Determine the (X, Y) coordinate at the center of the cell enclosing the given text.  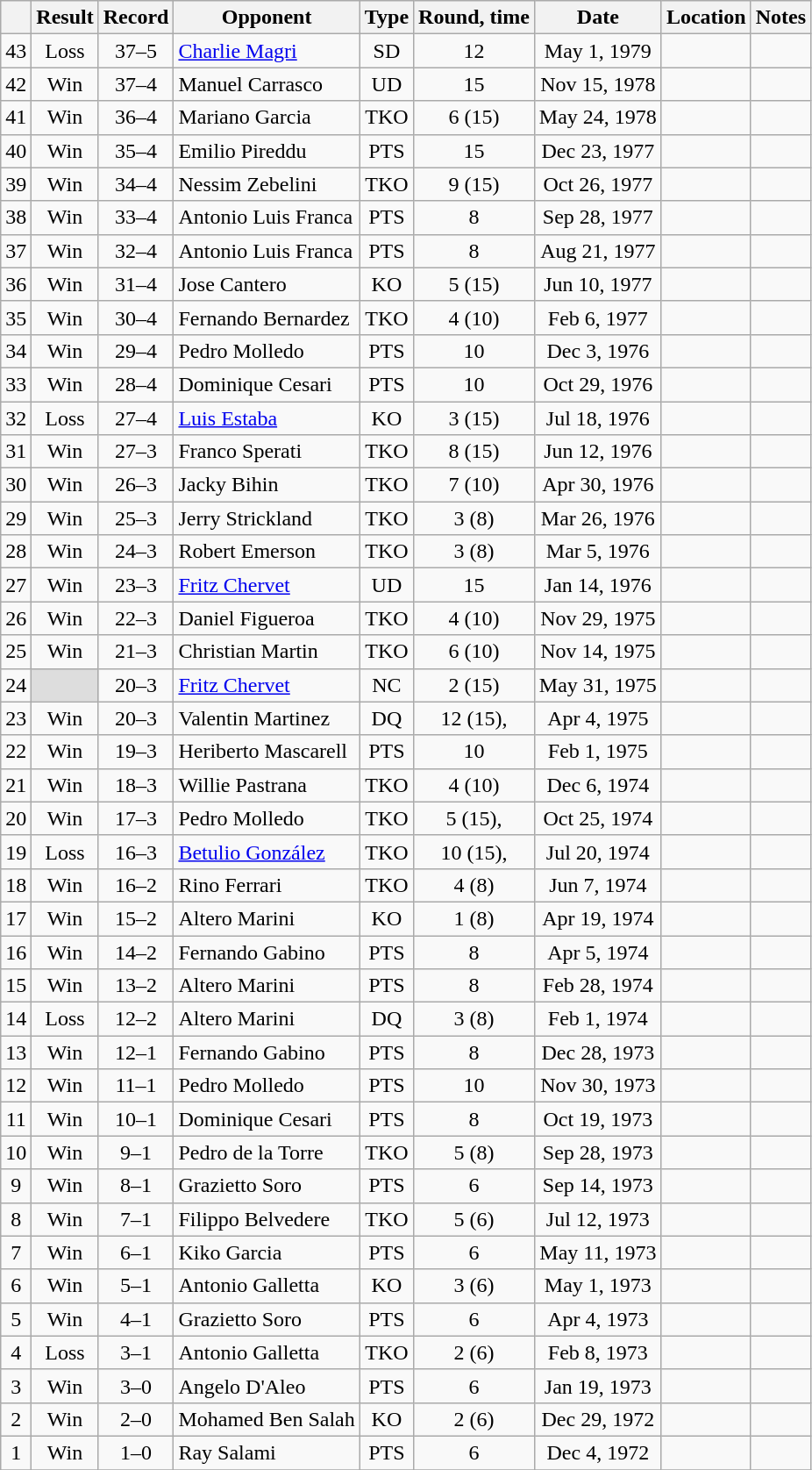
12–2 (136, 1019)
28–4 (136, 384)
37–5 (136, 51)
Dec 28, 1973 (598, 1053)
Mar 26, 1976 (598, 518)
5 (15) (474, 284)
36–4 (136, 118)
Oct 25, 1974 (598, 818)
9 (15) (474, 184)
Type (386, 18)
24 (16, 685)
Nov 29, 1975 (598, 618)
10 (15), (474, 852)
9 (16, 1186)
8–1 (136, 1186)
6–1 (136, 1252)
24–3 (136, 552)
19–3 (136, 752)
Manuel Carrasco (267, 84)
10–1 (136, 1119)
Ray Salami (267, 1452)
27–3 (136, 452)
Jun 7, 1974 (598, 885)
Mohamed Ben Salah (267, 1419)
32–4 (136, 251)
Oct 19, 1973 (598, 1119)
Jun 12, 1976 (598, 452)
34–4 (136, 184)
22 (16, 752)
May 31, 1975 (598, 685)
37 (16, 251)
Apr 4, 1973 (598, 1319)
6 (10) (474, 652)
18 (16, 885)
Apr 5, 1974 (598, 952)
26 (16, 618)
4 (16, 1352)
NC (386, 685)
Jose Cantero (267, 284)
Jerry Strickland (267, 518)
3 (6) (474, 1286)
May 11, 1973 (598, 1252)
35–4 (136, 151)
16–2 (136, 885)
16–3 (136, 852)
2 (16, 1419)
4 (8) (474, 885)
18–3 (136, 785)
Nov 15, 1978 (598, 84)
11–1 (136, 1086)
Jan 14, 1976 (598, 585)
38 (16, 218)
12–1 (136, 1053)
20 (16, 818)
39 (16, 184)
Feb 1, 1975 (598, 752)
5–1 (136, 1286)
21 (16, 785)
33–4 (136, 218)
Jul 12, 1973 (598, 1219)
Filippo Belvedere (267, 1219)
7–1 (136, 1219)
2–0 (136, 1419)
5 (6) (474, 1219)
Daniel Figueroa (267, 618)
Oct 26, 1977 (598, 184)
Result (65, 18)
12 (15), (474, 718)
14–2 (136, 952)
41 (16, 118)
27–4 (136, 418)
Valentin Martinez (267, 718)
5 (15), (474, 818)
Record (136, 18)
Franco Sperati (267, 452)
Nov 14, 1975 (598, 652)
Nov 30, 1973 (598, 1086)
14 (16, 1019)
Sep 28, 1973 (598, 1152)
37–4 (136, 84)
6 (15) (474, 118)
21–3 (136, 652)
Charlie Magri (267, 51)
25–3 (136, 518)
Apr 4, 1975 (598, 718)
Feb 1, 1974 (598, 1019)
27 (16, 585)
SD (386, 51)
1 (8) (474, 918)
30 (16, 485)
42 (16, 84)
8 (15) (474, 452)
29–4 (136, 351)
9–1 (136, 1152)
Fernando Bernardez (267, 318)
Christian Martin (267, 652)
Sep 28, 1977 (598, 218)
Pedro de la Torre (267, 1152)
28 (16, 552)
13 (16, 1053)
Oct 29, 1976 (598, 384)
7 (10) (474, 485)
3 (16, 1386)
5 (8) (474, 1152)
Jacky Bihin (267, 485)
Mar 5, 1976 (598, 552)
2 (15) (474, 685)
34 (16, 351)
Robert Emerson (267, 552)
May 1, 1979 (598, 51)
Apr 30, 1976 (598, 485)
3–1 (136, 1352)
30–4 (136, 318)
Feb 28, 1974 (598, 986)
Apr 19, 1974 (598, 918)
36 (16, 284)
Round, time (474, 18)
35 (16, 318)
3 (15) (474, 418)
15–2 (136, 918)
4–1 (136, 1319)
Betulio González (267, 852)
22–3 (136, 618)
5 (16, 1319)
31–4 (136, 284)
29 (16, 518)
11 (16, 1119)
23–3 (136, 585)
Feb 8, 1973 (598, 1352)
Willie Pastrana (267, 785)
May 24, 1978 (598, 118)
Dec 6, 1974 (598, 785)
Date (598, 18)
Angelo D'Aleo (267, 1386)
Dec 3, 1976 (598, 351)
Emilio Pireddu (267, 151)
23 (16, 718)
32 (16, 418)
Dec 23, 1977 (598, 151)
Nessim Zebelini (267, 184)
Aug 21, 1977 (598, 251)
33 (16, 384)
17 (16, 918)
May 1, 1973 (598, 1286)
Mariano Garcia (267, 118)
17–3 (136, 818)
Notes (780, 18)
Location (706, 18)
3–0 (136, 1386)
16 (16, 952)
Sep 14, 1973 (598, 1186)
43 (16, 51)
7 (16, 1252)
Rino Ferrari (267, 885)
Heriberto Mascarell (267, 752)
Kiko Garcia (267, 1252)
40 (16, 151)
Luis Estaba (267, 418)
1 (16, 1452)
26–3 (136, 485)
13–2 (136, 986)
Jun 10, 1977 (598, 284)
19 (16, 852)
Dec 4, 1972 (598, 1452)
1–0 (136, 1452)
25 (16, 652)
Jul 20, 1974 (598, 852)
Jan 19, 1973 (598, 1386)
Feb 6, 1977 (598, 318)
Dec 29, 1972 (598, 1419)
Opponent (267, 18)
31 (16, 452)
Jul 18, 1976 (598, 418)
